Extract the [X, Y] coordinate from the center of the cell holding the provided text.  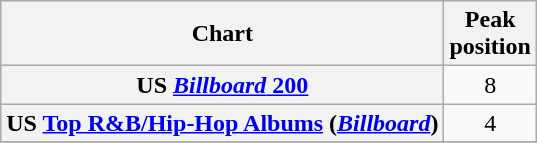
4 [490, 123]
US Billboard 200 [222, 85]
Peakposition [490, 34]
Chart [222, 34]
US Top R&B/Hip-Hop Albums (Billboard) [222, 123]
8 [490, 85]
